Capture the cell that displays the provided text and extract its [x, y] central coordinate. 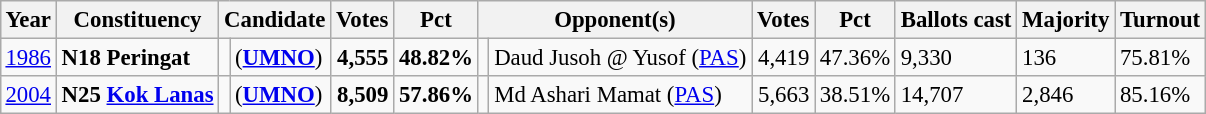
N18 Peringat [138, 57]
75.81% [1160, 57]
Opponent(s) [614, 20]
Majority [1066, 20]
Ballots cast [956, 20]
4,555 [362, 57]
Md Ashari Mamat (PAS) [620, 95]
48.82% [436, 57]
47.36% [856, 57]
Turnout [1160, 20]
8,509 [362, 95]
9,330 [956, 57]
N25 Kok Lanas [138, 95]
85.16% [1160, 95]
136 [1066, 57]
2004 [28, 95]
Year [28, 20]
2,846 [1066, 95]
5,663 [784, 95]
38.51% [856, 95]
Daud Jusoh @ Yusof (PAS) [620, 57]
1986 [28, 57]
Constituency [138, 20]
14,707 [956, 95]
Candidate [275, 20]
4,419 [784, 57]
57.86% [436, 95]
